Extract the (X, Y) coordinate from the center of the cell holding the provided text.  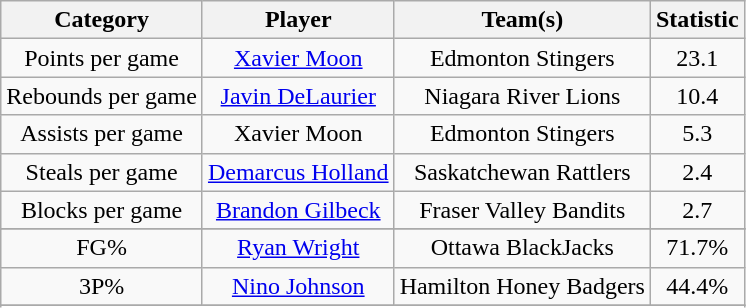
Brandon Gilbeck (298, 210)
23.1 (697, 58)
Fraser Valley Bandits (522, 210)
Ryan Wright (298, 248)
Assists per game (102, 134)
FG% (102, 248)
Nino Johnson (298, 286)
Category (102, 20)
44.4% (697, 286)
Player (298, 20)
Points per game (102, 58)
Steals per game (102, 172)
Demarcus Holland (298, 172)
Ottawa BlackJacks (522, 248)
Statistic (697, 20)
2.7 (697, 210)
Niagara River Lions (522, 96)
2.4 (697, 172)
Team(s) (522, 20)
Saskatchewan Rattlers (522, 172)
3P% (102, 286)
Rebounds per game (102, 96)
71.7% (697, 248)
10.4 (697, 96)
5.3 (697, 134)
Javin DeLaurier (298, 96)
Blocks per game (102, 210)
Hamilton Honey Badgers (522, 286)
